Scan for the cell matching the given text and deliver its [X, Y] coordinate at center. 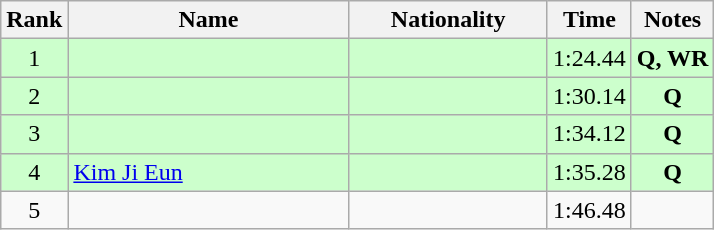
5 [34, 210]
Name [208, 20]
Rank [34, 20]
1:34.12 [589, 134]
Time [589, 20]
1:46.48 [589, 210]
1:24.44 [589, 58]
Q, WR [672, 58]
Nationality [448, 20]
Kim Ji Eun [208, 172]
3 [34, 134]
Notes [672, 20]
1:35.28 [589, 172]
1 [34, 58]
2 [34, 96]
4 [34, 172]
1:30.14 [589, 96]
